Identify which cell holds the provided text, then report its (x, y) central coordinate. 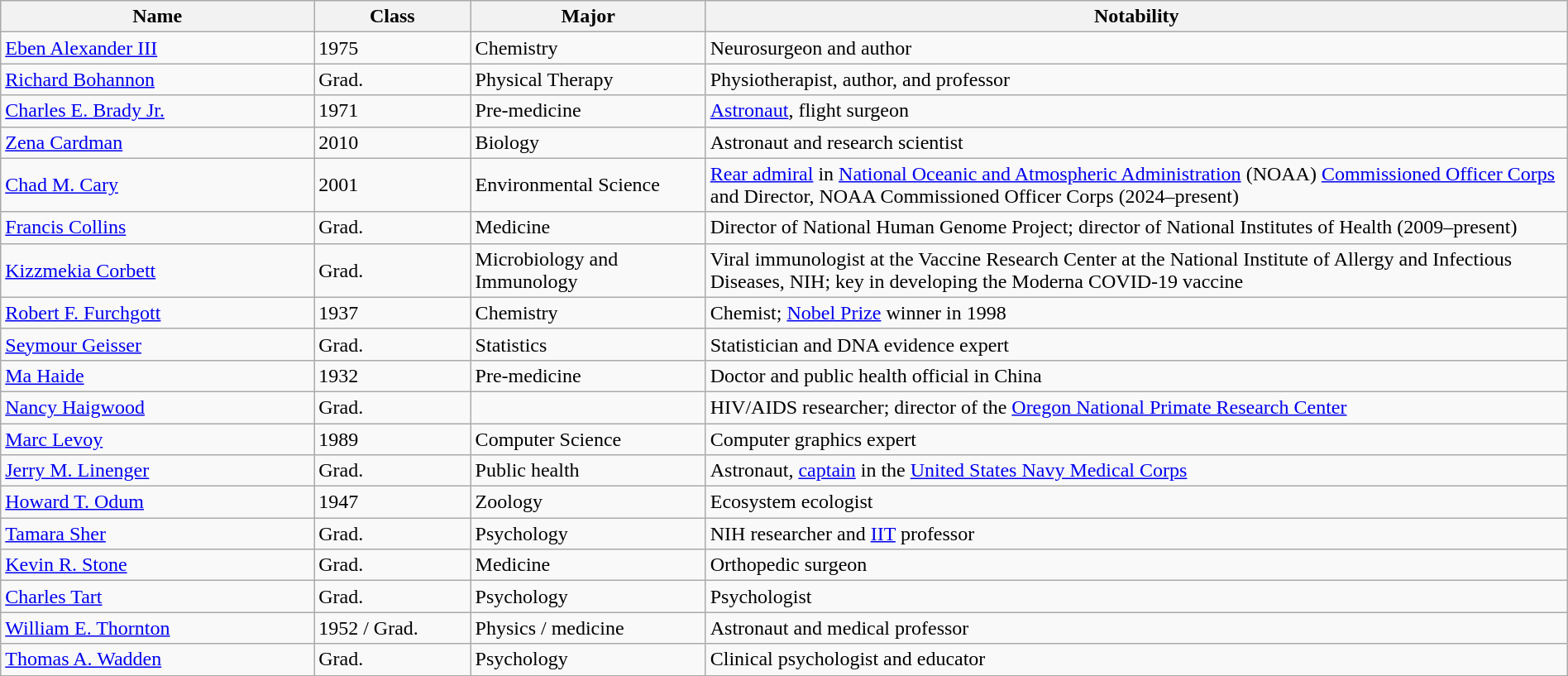
Astronaut and medical professor (1136, 628)
Richard Bohannon (157, 79)
Neurosurgeon and author (1136, 48)
Zena Cardman (157, 142)
Howard T. Odum (157, 502)
Tamara Sher (157, 534)
Notability (1136, 17)
Psychologist (1136, 597)
Astronaut, captain in the United States Navy Medical Corps (1136, 471)
1971 (392, 111)
Kizzmekia Corbett (157, 270)
HIV/AIDS researcher; director of the Oregon National Primate Research Center (1136, 407)
Ecosystem ecologist (1136, 502)
Environmental Science (588, 185)
Physical Therapy (588, 79)
Computer graphics expert (1136, 439)
Doctor and public health official in China (1136, 376)
Statistics (588, 344)
Marc Levoy (157, 439)
Seymour Geisser (157, 344)
1932 (392, 376)
Astronaut, flight surgeon (1136, 111)
Ma Haide (157, 376)
Class (392, 17)
William E. Thornton (157, 628)
1989 (392, 439)
Kevin R. Stone (157, 565)
NIH researcher and IIT professor (1136, 534)
Francis Collins (157, 228)
1937 (392, 313)
Thomas A. Wadden (157, 659)
Chemist; Nobel Prize winner in 1998 (1136, 313)
Chad M. Cary (157, 185)
Astronaut and research scientist (1136, 142)
1952 / Grad. (392, 628)
Major (588, 17)
Orthopedic surgeon (1136, 565)
Jerry M. Linenger (157, 471)
2010 (392, 142)
Robert F. Furchgott (157, 313)
Physiotherapist, author, and professor (1136, 79)
Director of National Human Genome Project; director of National Institutes of Health (2009–present) (1136, 228)
Physics / medicine (588, 628)
Charles E. Brady Jr. (157, 111)
1947 (392, 502)
2001 (392, 185)
Zoology (588, 502)
Eben Alexander III (157, 48)
Microbiology and Immunology (588, 270)
Nancy Haigwood (157, 407)
Statistician and DNA evidence expert (1136, 344)
Computer Science (588, 439)
1975 (392, 48)
Biology (588, 142)
Name (157, 17)
Public health (588, 471)
Charles Tart (157, 597)
Clinical psychologist and educator (1136, 659)
